Detect which cell encompasses the target text, then output its (X, Y) center coordinate. 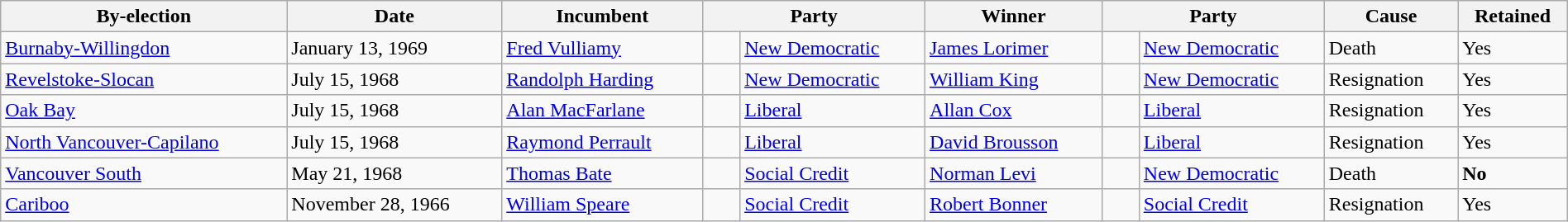
Raymond Perrault (602, 142)
Vancouver South (144, 173)
Robert Bonner (1014, 205)
Cause (1391, 17)
Burnaby-Willingdon (144, 48)
Cariboo (144, 205)
James Lorimer (1014, 48)
Retained (1513, 17)
May 21, 1968 (394, 173)
Oak Bay (144, 111)
Thomas Bate (602, 173)
Winner (1014, 17)
No (1513, 173)
By-election (144, 17)
November 28, 1966 (394, 205)
Incumbent (602, 17)
William Speare (602, 205)
January 13, 1969 (394, 48)
William King (1014, 79)
Date (394, 17)
Fred Vulliamy (602, 48)
David Brousson (1014, 142)
North Vancouver-Capilano (144, 142)
Alan MacFarlane (602, 111)
Randolph Harding (602, 79)
Norman Levi (1014, 173)
Revelstoke-Slocan (144, 79)
Allan Cox (1014, 111)
